Return the [X, Y] coordinate for the center point of the cell that contains the specified text.  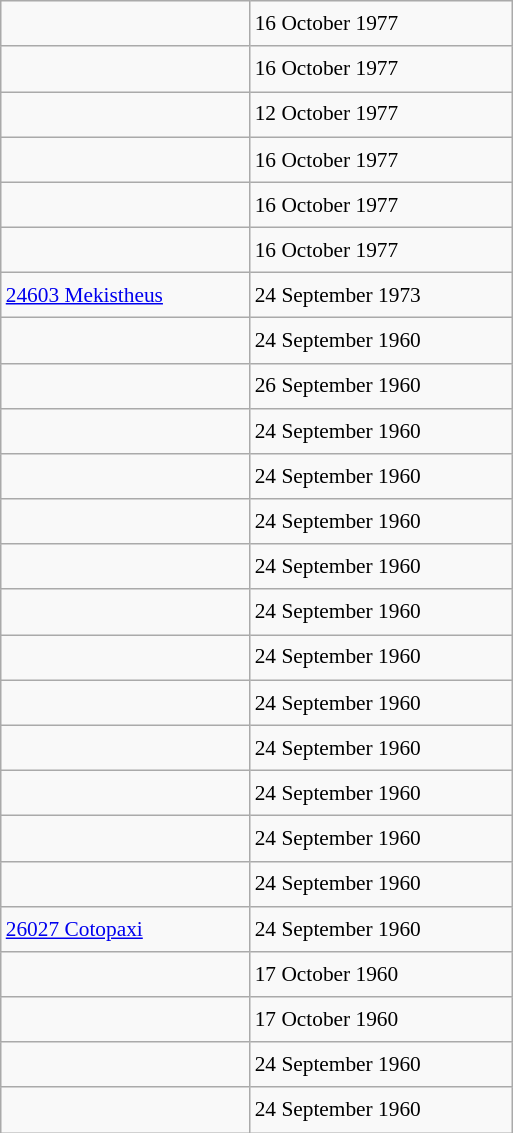
24 September 1973 [381, 296]
24603 Mekistheus [126, 296]
26 September 1960 [381, 386]
26027 Cotopaxi [126, 928]
12 October 1977 [381, 114]
